Find where the given text appears and provide that cell's center as [x, y] coordinate. 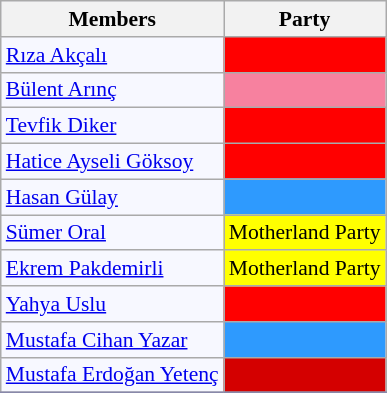
Tevfik Diker [112, 126]
Hasan Gülay [112, 197]
Sümer Oral [112, 233]
Yahya Uslu [112, 304]
Members [112, 19]
Ekrem Pakdemirli [112, 269]
Mustafa Cihan Yazar [112, 340]
Rıza Akçalı [112, 55]
Bülent Arınç [112, 90]
Mustafa Erdoğan Yetenç [112, 375]
Party [305, 19]
Hatice Ayseli Göksoy [112, 162]
